From the cell containing the given text, extract its center point as [X, Y] coordinate. 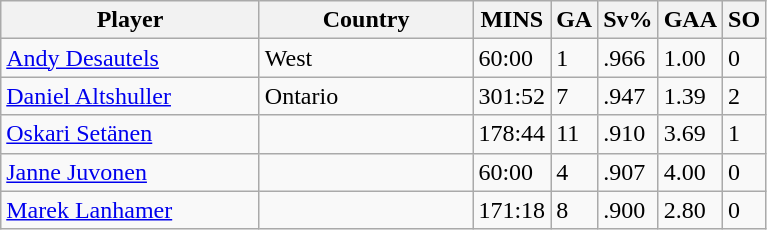
178:44 [512, 134]
11 [574, 134]
.947 [628, 96]
SO [744, 20]
Country [366, 20]
4.00 [690, 172]
Marek Lanhamer [130, 210]
MINS [512, 20]
4 [574, 172]
171:18 [512, 210]
.966 [628, 58]
1.39 [690, 96]
.910 [628, 134]
301:52 [512, 96]
Janne Juvonen [130, 172]
Andy Desautels [130, 58]
8 [574, 210]
7 [574, 96]
.907 [628, 172]
GA [574, 20]
GAA [690, 20]
Daniel Altshuller [130, 96]
3.69 [690, 134]
Sv% [628, 20]
1.00 [690, 58]
Oskari Setänen [130, 134]
.900 [628, 210]
Ontario [366, 96]
West [366, 58]
Player [130, 20]
2.80 [690, 210]
2 [744, 96]
